Return [X, Y] of the center of cell containing provided text 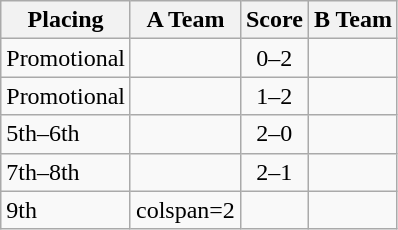
Score [274, 20]
1–2 [274, 96]
2–0 [274, 134]
9th [66, 210]
0–2 [274, 58]
colspan=2 [185, 210]
2–1 [274, 172]
5th–6th [66, 134]
7th–8th [66, 172]
B Team [352, 20]
Placing [66, 20]
A Team [185, 20]
